Search for the cell housing the specified text and yield its (X, Y) center coordinate. 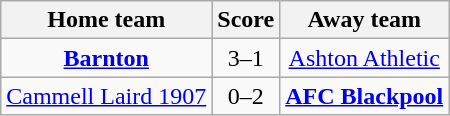
Away team (364, 20)
Home team (106, 20)
0–2 (246, 96)
3–1 (246, 58)
Score (246, 20)
Cammell Laird 1907 (106, 96)
Barnton (106, 58)
Ashton Athletic (364, 58)
AFC Blackpool (364, 96)
